Scan for the cell matching the given text and deliver its [X, Y] coordinate at center. 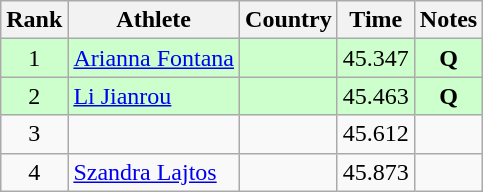
3 [34, 134]
45.347 [376, 58]
Athlete [154, 20]
Country [289, 20]
45.463 [376, 96]
45.873 [376, 172]
Time [376, 20]
Rank [34, 20]
Arianna Fontana [154, 58]
45.612 [376, 134]
1 [34, 58]
Notes [448, 20]
2 [34, 96]
4 [34, 172]
Szandra Lajtos [154, 172]
Li Jianrou [154, 96]
